Identify which cell holds the provided text, then report its (X, Y) central coordinate. 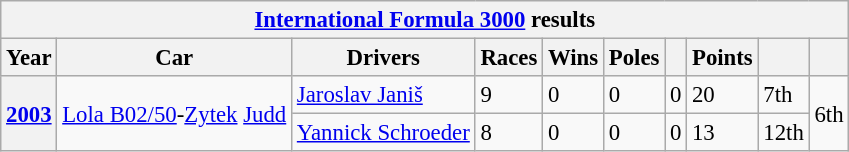
Points (722, 58)
6th (829, 114)
Wins (574, 58)
Year (29, 58)
Drivers (384, 58)
9 (509, 95)
Lola B02/50-Zytek Judd (174, 114)
8 (509, 133)
International Formula 3000 results (425, 20)
Poles (634, 58)
12th (784, 133)
7th (784, 95)
2003 (29, 114)
20 (722, 95)
Car (174, 58)
Races (509, 58)
13 (722, 133)
Yannick Schroeder (384, 133)
Jaroslav Janiš (384, 95)
